Find where the given text appears and provide that cell's center as [X, Y] coordinate. 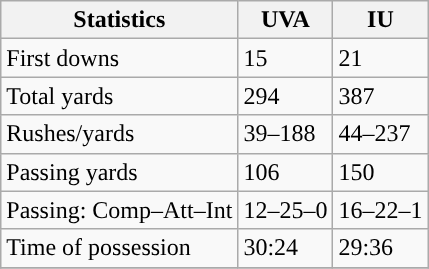
294 [286, 96]
30:24 [286, 248]
Passing yards [120, 172]
Total yards [120, 96]
29:36 [380, 248]
12–25–0 [286, 210]
44–237 [380, 134]
Rushes/yards [120, 134]
UVA [286, 20]
IU [380, 20]
39–188 [286, 134]
106 [286, 172]
387 [380, 96]
21 [380, 58]
16–22–1 [380, 210]
Statistics [120, 20]
First downs [120, 58]
Passing: Comp–Att–Int [120, 210]
15 [286, 58]
150 [380, 172]
Time of possession [120, 248]
